Provide the [x, y] coordinate of the cell's center where the given text is located.  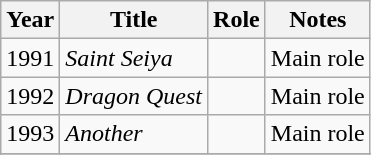
Notes [318, 20]
Another [134, 134]
Dragon Quest [134, 96]
1991 [30, 58]
Year [30, 20]
1993 [30, 134]
Saint Seiya [134, 58]
Title [134, 20]
Role [237, 20]
1992 [30, 96]
